Identify which cell holds the provided text, then report its (x, y) central coordinate. 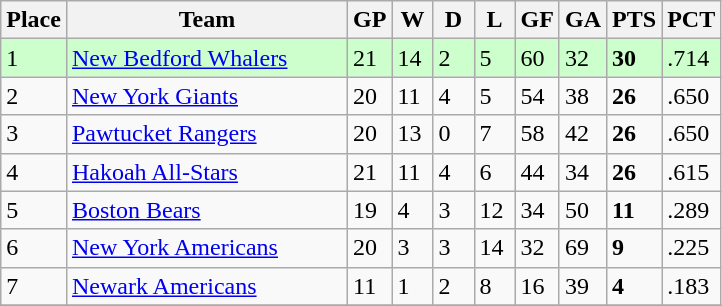
16 (537, 286)
60 (537, 58)
12 (494, 210)
PCT (692, 20)
30 (634, 58)
.183 (692, 286)
Hakoah All-Stars (206, 172)
Pawtucket Rangers (206, 134)
.289 (692, 210)
GP (370, 20)
Place (34, 20)
58 (537, 134)
13 (412, 134)
54 (537, 96)
D (454, 20)
L (494, 20)
0 (454, 134)
New York Giants (206, 96)
44 (537, 172)
PTS (634, 20)
New Bedford Whalers (206, 58)
GF (537, 20)
50 (582, 210)
GA (582, 20)
Boston Bears (206, 210)
.714 (692, 58)
.225 (692, 248)
19 (370, 210)
69 (582, 248)
Newark Americans (206, 286)
Team (206, 20)
8 (494, 286)
W (412, 20)
42 (582, 134)
New York Americans (206, 248)
38 (582, 96)
9 (634, 248)
.615 (692, 172)
39 (582, 286)
